Find where the given text appears and provide that cell's center as (X, Y) coordinate. 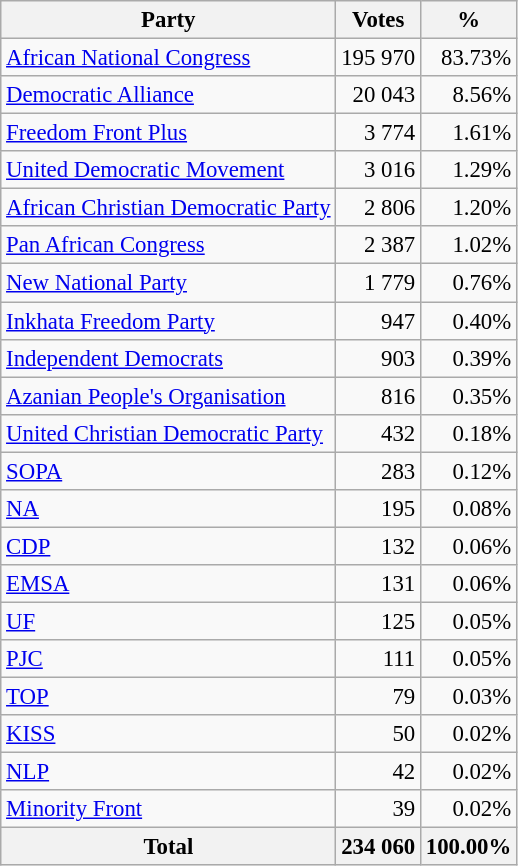
Inkhata Freedom Party (168, 321)
283 (378, 471)
83.73% (469, 58)
131 (378, 584)
0.76% (469, 283)
0.08% (469, 509)
816 (378, 396)
2 806 (378, 208)
3 774 (378, 133)
African Christian Democratic Party (168, 208)
111 (378, 659)
1.61% (469, 133)
0.35% (469, 396)
1 779 (378, 283)
Azanian People's Organisation (168, 396)
1.02% (469, 245)
132 (378, 546)
0.03% (469, 697)
NLP (168, 772)
39 (378, 809)
NA (168, 509)
1.29% (469, 170)
Party (168, 20)
% (469, 20)
SOPA (168, 471)
African National Congress (168, 58)
CDP (168, 546)
United Democratic Movement (168, 170)
Democratic Alliance (168, 95)
EMSA (168, 584)
20 043 (378, 95)
100.00% (469, 847)
TOP (168, 697)
0.40% (469, 321)
Independent Democrats (168, 358)
KISS (168, 734)
50 (378, 734)
234 060 (378, 847)
79 (378, 697)
195 970 (378, 58)
2 387 (378, 245)
New National Party (168, 283)
UF (168, 621)
1.20% (469, 208)
Total (168, 847)
Freedom Front Plus (168, 133)
42 (378, 772)
Pan African Congress (168, 245)
125 (378, 621)
903 (378, 358)
Votes (378, 20)
PJC (168, 659)
3 016 (378, 170)
United Christian Democratic Party (168, 433)
0.39% (469, 358)
0.18% (469, 433)
Minority Front (168, 809)
432 (378, 433)
0.12% (469, 471)
8.56% (469, 95)
195 (378, 509)
947 (378, 321)
